Scan for the cell matching the given text and deliver its (X, Y) coordinate at center. 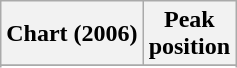
Chart (2006) (72, 34)
Peak position (189, 34)
